Provide the [X, Y] coordinate of the cell's center where the given text is located.  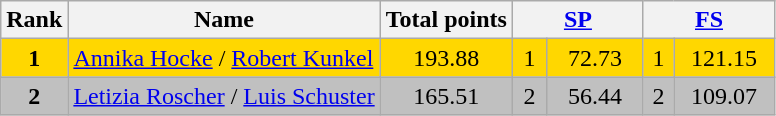
Total points [446, 20]
56.44 [596, 96]
Rank [34, 20]
FS [708, 20]
72.73 [596, 58]
165.51 [446, 96]
Letizia Roscher / Luis Schuster [224, 96]
193.88 [446, 58]
SP [578, 20]
121.15 [724, 58]
109.07 [724, 96]
Name [224, 20]
Annika Hocke / Robert Kunkel [224, 58]
